Scan for the cell matching the given text and deliver its (X, Y) coordinate at center. 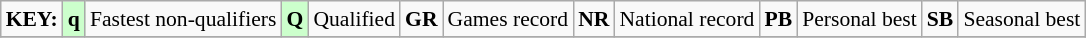
PB (778, 19)
Seasonal best (1022, 19)
NR (594, 19)
Fastest non-qualifiers (184, 19)
SB (940, 19)
Personal best (860, 19)
Qualified (354, 19)
Games record (508, 19)
National record (686, 19)
GR (422, 19)
KEY: (32, 19)
Q (294, 19)
q (74, 19)
